Find where the given text appears and provide that cell's center as [x, y] coordinate. 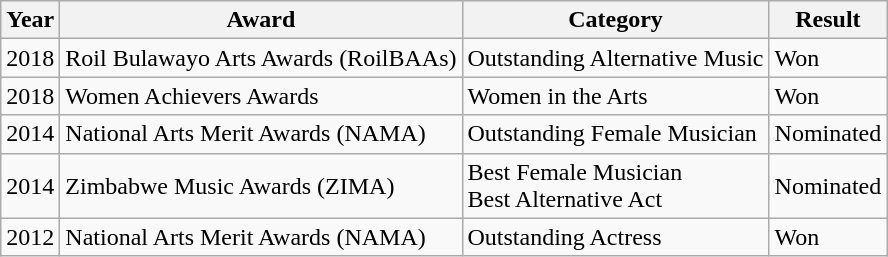
Roil Bulawayo Arts Awards (RoilBAAs) [261, 58]
Outstanding Alternative Music [616, 58]
Women Achievers Awards [261, 96]
Award [261, 20]
Zimbabwe Music Awards (ZIMA) [261, 186]
Result [828, 20]
2012 [30, 237]
Outstanding Actress [616, 237]
Category [616, 20]
Women in the Arts [616, 96]
Year [30, 20]
Best Female MusicianBest Alternative Act [616, 186]
Outstanding Female Musician [616, 134]
